Determine the (x, y) coordinate at the center of the cell enclosing the given text.  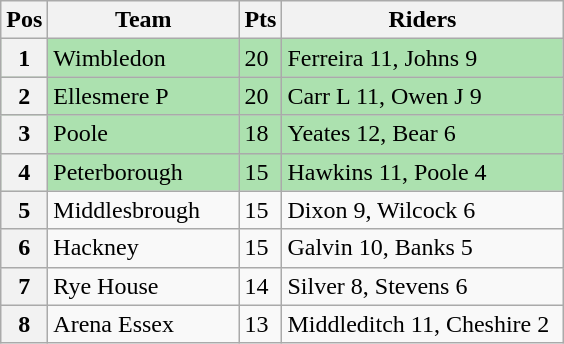
Ellesmere P (144, 96)
Carr L 11, Owen J 9 (422, 96)
13 (260, 324)
Silver 8, Stevens 6 (422, 286)
Hackney (144, 248)
Middleditch 11, Cheshire 2 (422, 324)
5 (24, 210)
Dixon 9, Wilcock 6 (422, 210)
Pts (260, 20)
4 (24, 172)
Riders (422, 20)
18 (260, 134)
Middlesbrough (144, 210)
Galvin 10, Banks 5 (422, 248)
Rye House (144, 286)
Peterborough (144, 172)
8 (24, 324)
2 (24, 96)
Wimbledon (144, 58)
Yeates 12, Bear 6 (422, 134)
Team (144, 20)
Hawkins 11, Poole 4 (422, 172)
6 (24, 248)
3 (24, 134)
1 (24, 58)
14 (260, 286)
Poole (144, 134)
Ferreira 11, Johns 9 (422, 58)
7 (24, 286)
Pos (24, 20)
Arena Essex (144, 324)
